Output the (X, Y) coordinate of the center of the cell containing the given text.  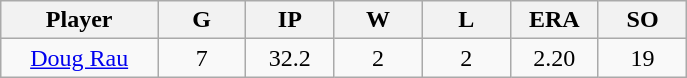
L (466, 20)
Player (80, 20)
Doug Rau (80, 58)
ERA (554, 20)
IP (290, 20)
2.20 (554, 58)
7 (202, 58)
32.2 (290, 58)
SO (642, 20)
19 (642, 58)
G (202, 20)
W (378, 20)
